For the text-containing cell, return its midpoint in (X, Y) coordinate format. 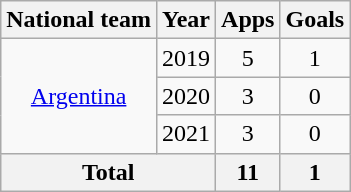
2021 (186, 134)
5 (248, 58)
Goals (315, 20)
11 (248, 172)
National team (79, 20)
Year (186, 20)
Argentina (79, 96)
Total (108, 172)
2020 (186, 96)
2019 (186, 58)
Apps (248, 20)
